From the cell containing the given text, extract its center point as [x, y] coordinate. 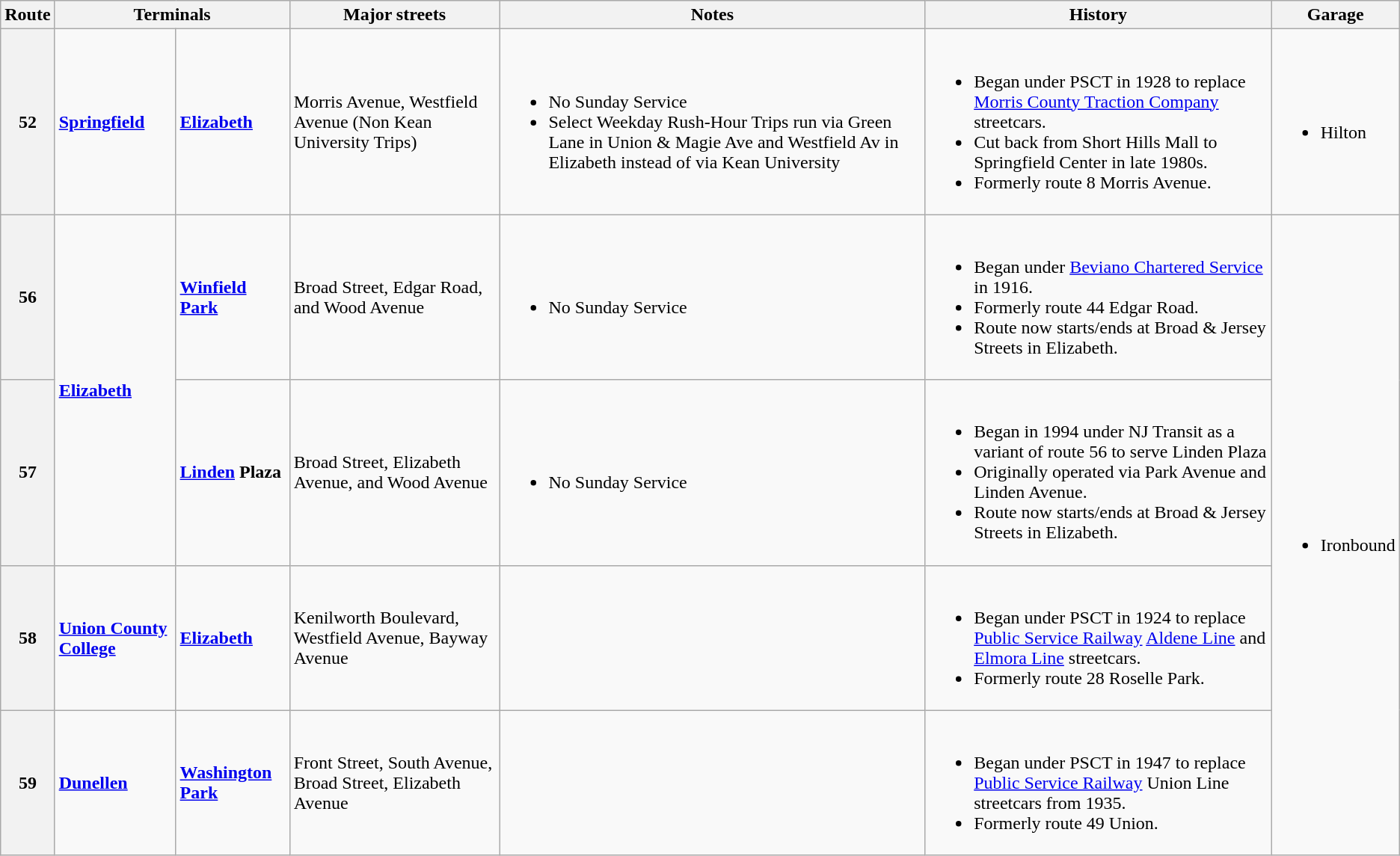
Broad Street, Elizabeth Avenue, and Wood Avenue [395, 472]
Linden Plaza [233, 472]
57 [28, 472]
Kenilworth Boulevard, Westfield Avenue, Bayway Avenue [395, 638]
Began under PSCT in 1947 to replace Public Service Railway Union Line streetcars from 1935.Formerly route 49 Union. [1098, 783]
Route [28, 15]
Winfield Park [233, 298]
Morris Avenue, Westfield Avenue (Non Kean University Trips) [395, 122]
Dunellen [115, 783]
Began under Beviano Chartered Service in 1916.Formerly route 44 Edgar Road.Route now starts/ends at Broad & Jersey Streets in Elizabeth. [1098, 298]
Washington Park [233, 783]
52 [28, 122]
58 [28, 638]
Major streets [395, 15]
No Sunday ServiceSelect Weekday Rush-Hour Trips run via Green Lane in Union & Magie Ave and Westfield Av in Elizabeth instead of via Kean University [712, 122]
Broad Street, Edgar Road, and Wood Avenue [395, 298]
56 [28, 298]
Ironbound [1336, 535]
Springfield [115, 122]
Notes [712, 15]
Began under PSCT in 1924 to replace Public Service Railway Aldene Line and Elmora Line streetcars.Formerly route 28 Roselle Park. [1098, 638]
Union County College [115, 638]
59 [28, 783]
Garage [1336, 15]
History [1098, 15]
Hilton [1336, 122]
Front Street, South Avenue, Broad Street, Elizabeth Avenue [395, 783]
Terminals [172, 15]
